Scan for the cell matching the given text and deliver its [x, y] coordinate at center. 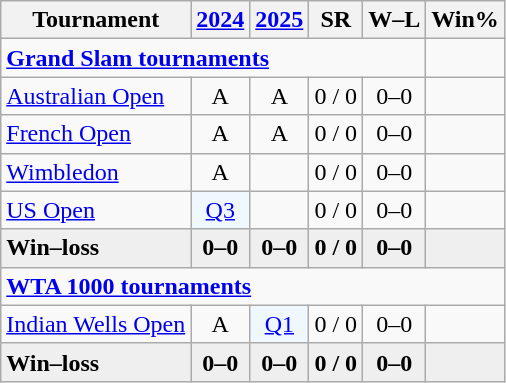
SR [336, 20]
French Open [96, 134]
W–L [394, 20]
Grand Slam tournaments [214, 58]
Q1 [280, 324]
2025 [280, 20]
US Open [96, 210]
Tournament [96, 20]
Indian Wells Open [96, 324]
Australian Open [96, 96]
Q3 [220, 210]
WTA 1000 tournaments [253, 286]
Wimbledon [96, 172]
2024 [220, 20]
Win% [466, 20]
